Return the (X, Y) coordinate for the center point of the cell that contains the specified text.  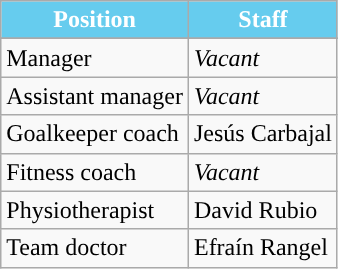
Assistant manager (95, 96)
Fitness coach (95, 172)
Manager (95, 58)
Goalkeeper coach (95, 134)
Team doctor (95, 248)
Physiotherapist (95, 210)
Jesús Carbajal (262, 134)
Efraín Rangel (262, 248)
Position (95, 20)
David Rubio (262, 210)
Staff (262, 20)
